Identify which cell holds the provided text, then report its (x, y) central coordinate. 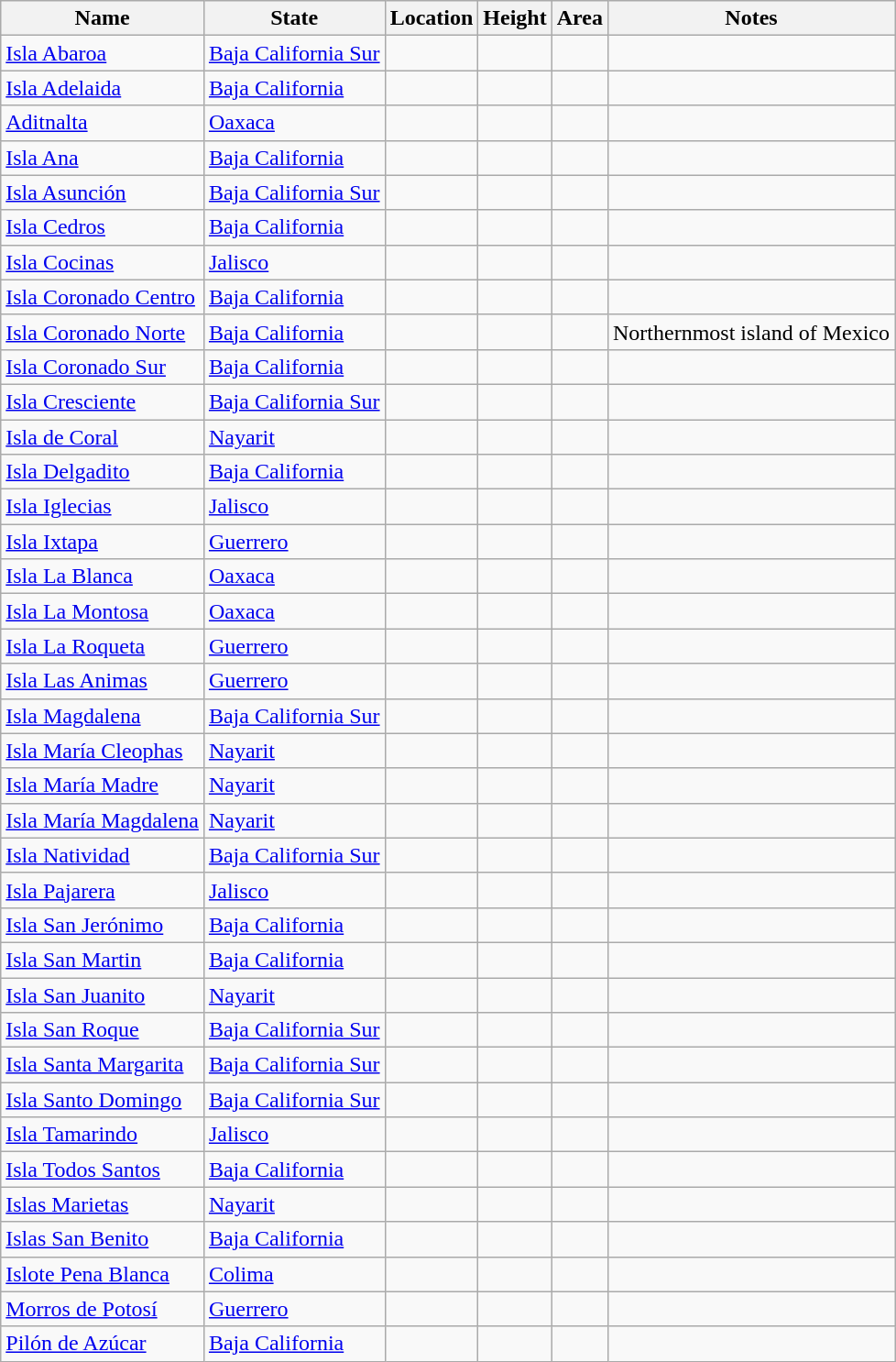
Isla La Montosa (103, 611)
Area (579, 18)
Isla Iglecias (103, 507)
Isla Coronado Centro (103, 297)
Isla Santo Domingo (103, 1100)
Isla María Madre (103, 785)
Colima (294, 1274)
Isla María Cleophas (103, 751)
Name (103, 18)
Isla de Coral (103, 437)
Isla Cocinas (103, 262)
Isla Tamarindo (103, 1135)
State (294, 18)
Isla María Magdalena (103, 820)
Isla San Martin (103, 960)
Isla Magdalena (103, 716)
Isla San Jerónimo (103, 925)
Isla Ana (103, 158)
Isla Cedros (103, 227)
Isla San Juanito (103, 994)
Isla Cresciente (103, 401)
Height (515, 18)
Isla La Roqueta (103, 646)
Isla Santa Margarita (103, 1065)
Isla Abaroa (103, 53)
Islas Marietas (103, 1204)
Notes (751, 18)
Isla Ixtapa (103, 542)
Pilón de Azúcar (103, 1344)
Isla Coronado Sur (103, 367)
Islote Pena Blanca (103, 1274)
Isla San Roque (103, 1030)
Isla Todos Santos (103, 1170)
Islas San Benito (103, 1239)
Isla La Blanca (103, 577)
Location (432, 18)
Isla Natividad (103, 855)
Isla Coronado Norte (103, 332)
Aditnalta (103, 123)
Northernmost island of Mexico (751, 332)
Morros de Potosí (103, 1309)
Isla Delgadito (103, 472)
Isla Pajarera (103, 890)
Isla Las Animas (103, 681)
Isla Asunción (103, 192)
Isla Adelaida (103, 88)
